Provide the (X, Y) coordinate of the cell's center where the given text is located.  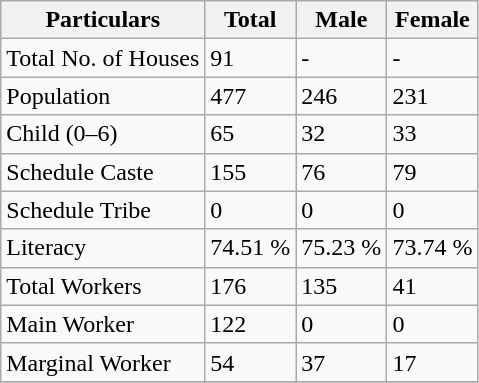
246 (342, 96)
91 (250, 58)
231 (432, 96)
Schedule Tribe (103, 210)
Total No. of Houses (103, 58)
41 (432, 286)
32 (342, 134)
Marginal Worker (103, 362)
135 (342, 286)
74.51 % (250, 248)
Population (103, 96)
73.74 % (432, 248)
Female (432, 20)
Particulars (103, 20)
54 (250, 362)
Child (0–6) (103, 134)
477 (250, 96)
33 (432, 134)
75.23 % (342, 248)
155 (250, 172)
Male (342, 20)
17 (432, 362)
79 (432, 172)
Total Workers (103, 286)
65 (250, 134)
Literacy (103, 248)
Main Worker (103, 324)
176 (250, 286)
Schedule Caste (103, 172)
Total (250, 20)
76 (342, 172)
37 (342, 362)
122 (250, 324)
